Pinpoint the cell where the given text exists, returning its [x, y] midpoint coordinate. 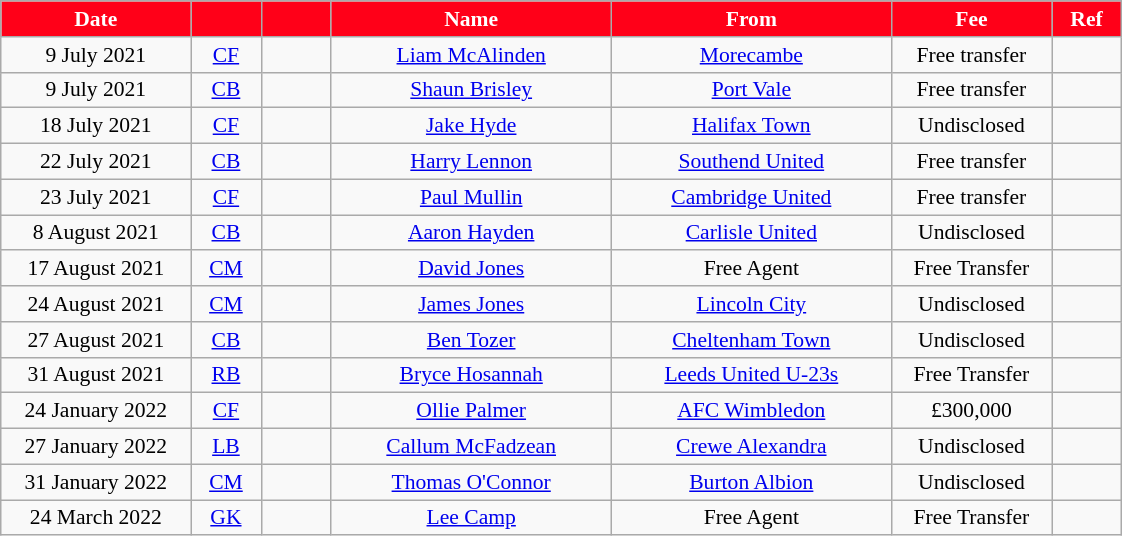
Morecambe [751, 55]
31 August 2021 [96, 375]
Cheltenham Town [751, 340]
Paul Mullin [471, 197]
Bryce Hosannah [471, 375]
8 August 2021 [96, 233]
£300,000 [971, 411]
Lincoln City [751, 304]
Thomas O'Connor [471, 482]
18 July 2021 [96, 126]
27 January 2022 [96, 447]
Fee [971, 19]
Date [96, 19]
Crewe Alexandra [751, 447]
Harry Lennon [471, 162]
23 July 2021 [96, 197]
Southend United [751, 162]
Burton Albion [751, 482]
Aaron Hayden [471, 233]
Liam McAlinden [471, 55]
Leeds United U-23s [751, 375]
Ref [1087, 19]
Shaun Brisley [471, 90]
Halifax Town [751, 126]
17 August 2021 [96, 269]
22 July 2021 [96, 162]
James Jones [471, 304]
Cambridge United [751, 197]
GK [226, 518]
AFC Wimbledon [751, 411]
24 March 2022 [96, 518]
Callum McFadzean [471, 447]
Ollie Palmer [471, 411]
From [751, 19]
24 August 2021 [96, 304]
31 January 2022 [96, 482]
LB [226, 447]
RB [226, 375]
David Jones [471, 269]
Ben Tozer [471, 340]
Port Vale [751, 90]
Carlisle United [751, 233]
27 August 2021 [96, 340]
24 January 2022 [96, 411]
Name [471, 19]
Jake Hyde [471, 126]
Lee Camp [471, 518]
